Find where the given text appears and provide that cell's center as (X, Y) coordinate. 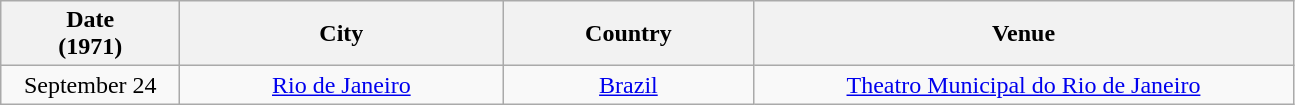
Date(1971) (90, 34)
Rio de Janeiro (342, 85)
Venue (1024, 34)
Theatro Municipal do Rio de Janeiro (1024, 85)
Brazil (628, 85)
City (342, 34)
Country (628, 34)
September 24 (90, 85)
